From the cell containing the given text, extract its center point as [X, Y] coordinate. 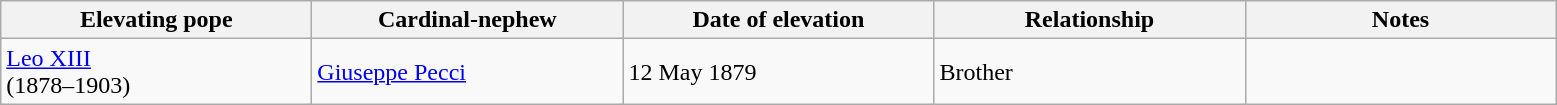
Elevating pope [156, 20]
Brother [1090, 72]
12 May 1879 [778, 72]
Notes [1400, 20]
Giuseppe Pecci [468, 72]
Date of elevation [778, 20]
Relationship [1090, 20]
Leo XIII(1878–1903) [156, 72]
Cardinal-nephew [468, 20]
